Output the (X, Y) coordinate of the center of the cell containing the given text.  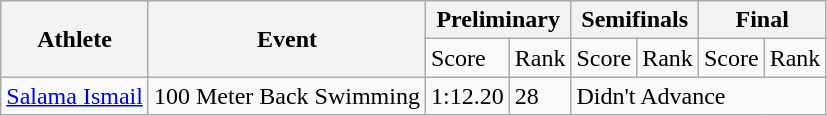
Didn't Advance (698, 96)
1:12.20 (467, 96)
Salama Ismail (75, 96)
Event (286, 39)
Final (762, 20)
28 (540, 96)
100 Meter Back Swimming (286, 96)
Athlete (75, 39)
Semifinals (634, 20)
Preliminary (498, 20)
